Output the (x, y) coordinate of the center of the cell containing the given text.  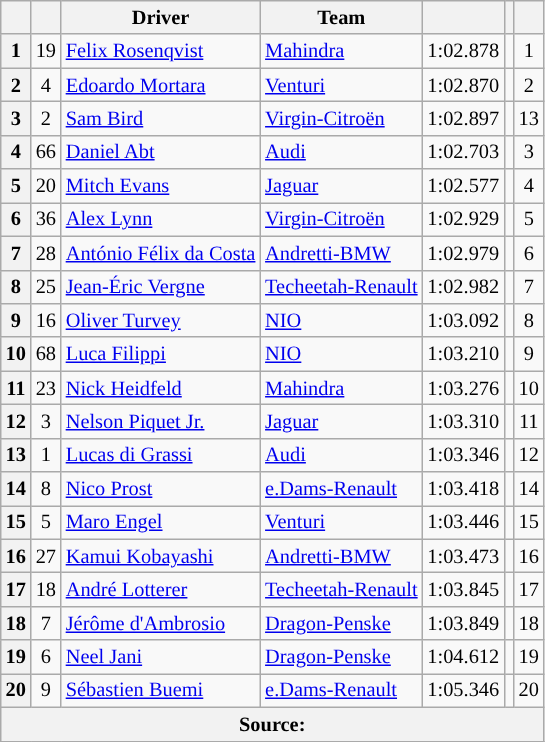
Maro Engel (160, 522)
1:03.210 (463, 354)
1:05.346 (463, 690)
Jean-Éric Vergne (160, 287)
Mitch Evans (160, 186)
António Félix da Costa (160, 253)
25 (46, 287)
Sam Bird (160, 118)
Oliver Turvey (160, 320)
1:03.310 (463, 421)
Daniel Abt (160, 152)
Driver (160, 17)
Edoardo Mortara (160, 85)
1:02.897 (463, 118)
Alex Lynn (160, 219)
1:02.982 (463, 287)
Felix Rosenqvist (160, 51)
1:02.929 (463, 219)
Nelson Piquet Jr. (160, 421)
1:03.849 (463, 623)
Nico Prost (160, 489)
Jérôme d'Ambrosio (160, 623)
1:03.418 (463, 489)
André Lotterer (160, 589)
1:02.870 (463, 85)
1:03.473 (463, 556)
28 (46, 253)
1:03.845 (463, 589)
Sébastien Buemi (160, 690)
68 (46, 354)
36 (46, 219)
Luca Filippi (160, 354)
Lucas di Grassi (160, 455)
1:02.577 (463, 186)
66 (46, 152)
1:02.878 (463, 51)
Nick Heidfeld (160, 388)
23 (46, 388)
1:02.703 (463, 152)
1:03.092 (463, 320)
1:03.446 (463, 522)
1:03.276 (463, 388)
1:03.346 (463, 455)
Neel Jani (160, 657)
Kamui Kobayashi (160, 556)
Source: (272, 724)
27 (46, 556)
Team (341, 17)
1:04.612 (463, 657)
1:02.979 (463, 253)
